For the text-containing cell, return its midpoint in [x, y] coordinate format. 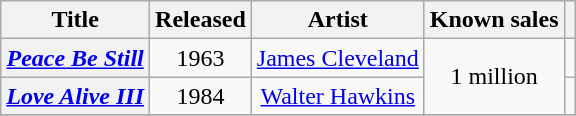
1 million [494, 77]
James Cleveland [338, 58]
Artist [338, 20]
Walter Hawkins [338, 96]
Title [76, 20]
1963 [201, 58]
Known sales [494, 20]
1984 [201, 96]
Released [201, 20]
Peace Be Still [76, 58]
Love Alive III [76, 96]
